Provide the [x, y] coordinate of the cell's center where the given text is located.  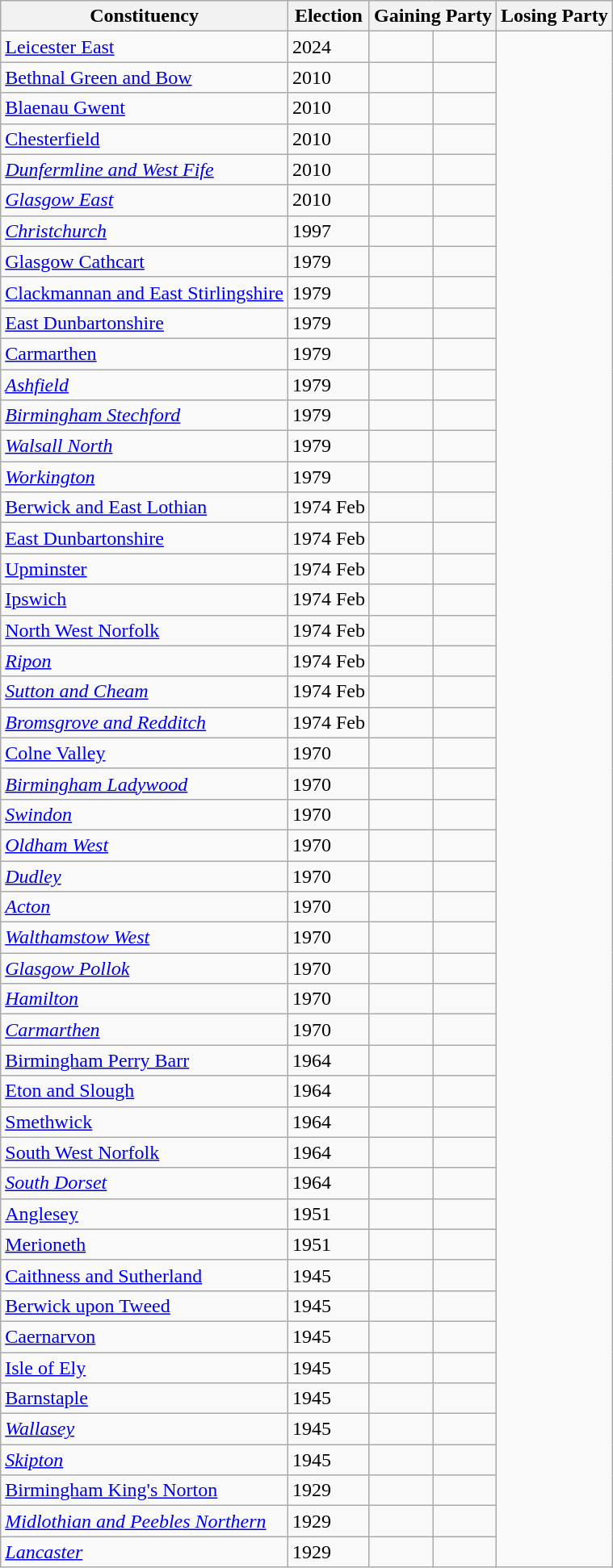
Dunfermline and West Fife [145, 169]
Colne Valley [145, 753]
Midlothian and Peebles Northern [145, 1521]
Leicester East [145, 47]
South Dorset [145, 1183]
Bethnal Green and Bow [145, 77]
Ashfield [145, 385]
Ipswich [145, 600]
Swindon [145, 814]
Lancaster [145, 1552]
Glasgow Cathcart [145, 261]
Anglesey [145, 1214]
Berwick and East Lothian [145, 508]
Losing Party [555, 16]
Glasgow Pollok [145, 968]
Dudley [145, 876]
Workington [145, 477]
Birmingham Perry Barr [145, 1060]
Merioneth [145, 1244]
Hamilton [145, 999]
1997 [328, 231]
Barnstaple [145, 1399]
Ripon [145, 661]
Gaining Party [433, 16]
Upminster [145, 569]
Isle of Ely [145, 1368]
Constituency [145, 16]
Glasgow East [145, 200]
Skipton [145, 1460]
Oldham West [145, 845]
Smethwick [145, 1122]
North West Norfolk [145, 630]
Birmingham King's Norton [145, 1491]
2024 [328, 47]
Wallasey [145, 1429]
Chesterfield [145, 139]
Blaenau Gwent [145, 108]
Walsall North [145, 446]
Birmingham Ladywood [145, 784]
Christchurch [145, 231]
Bromsgrove and Redditch [145, 722]
Sutton and Cheam [145, 692]
Acton [145, 907]
Walthamstow West [145, 938]
Clackmannan and East Stirlingshire [145, 292]
Election [328, 16]
Caithness and Sutherland [145, 1275]
South West Norfolk [145, 1152]
Eton and Slough [145, 1091]
Birmingham Stechford [145, 416]
Berwick upon Tweed [145, 1306]
Caernarvon [145, 1336]
